Capture the cell that displays the provided text and extract its (X, Y) central coordinate. 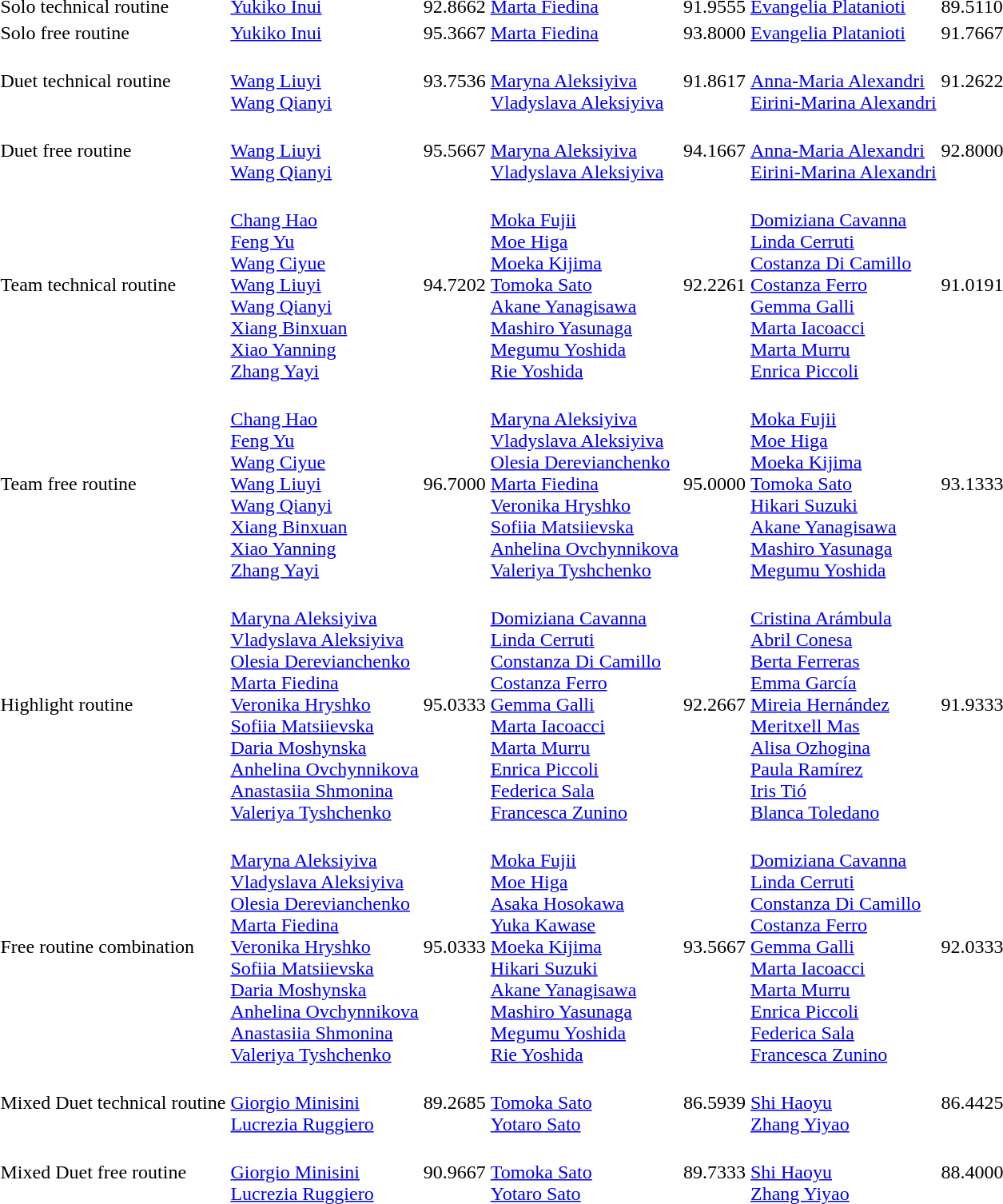
89.2685 (454, 1102)
92.2261 (714, 285)
Tomoka SatoYotaro Sato (584, 1102)
Giorgio MinisiniLucrezia Ruggiero (324, 1102)
91.8617 (714, 81)
93.5667 (714, 947)
Shi HaoyuZhang Yiyao (843, 1102)
95.3667 (454, 33)
96.7000 (454, 484)
86.5939 (714, 1102)
Evangelia Platanioti (843, 33)
Moka FujiiMoe HigaAsaka HosokawaYuka KawaseMoeka KijimaHikari SuzukiAkane YanagisawaMashiro YasunagaMegumu YoshidaRie Yoshida (584, 947)
Moka FujiiMoe HigaMoeka KijimaTomoka SatoAkane YanagisawaMashiro YasunagaMegumu YoshidaRie Yoshida (584, 285)
Moka FujiiMoe HigaMoeka KijimaTomoka SatoHikari SuzukiAkane YanagisawaMashiro YasunagaMegumu Yoshida (843, 484)
Marta Fiedina (584, 33)
92.2667 (714, 704)
95.5667 (454, 150)
Domiziana CavannaLinda CerrutiCostanza Di CamilloCostanza FerroGemma GalliMarta IacoacciMarta MurruEnrica Piccoli (843, 285)
94.1667 (714, 150)
95.0000 (714, 484)
Cristina ArámbulaAbril ConesaBerta FerrerasEmma GarcíaMireia HernándezMeritxell MasAlisa OzhoginaPaula RamírezIris TióBlanca Toledano (843, 704)
94.7202 (454, 285)
Maryna AleksiyivaVladyslava AleksiyivaOlesia DerevianchenkoMarta FiedinaVeronika HryshkoSofiia MatsiievskaAnhelina OvchynnikovaValeriya Tyshchenko (584, 484)
93.8000 (714, 33)
93.7536 (454, 81)
Yukiko Inui (324, 33)
